From the cell containing the given text, extract its center point as (x, y) coordinate. 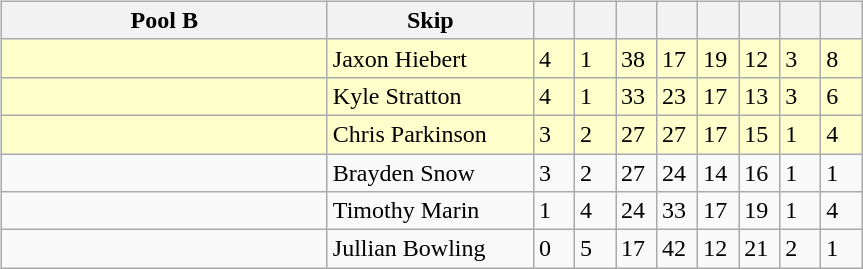
15 (760, 134)
Kyle Stratton (430, 96)
16 (760, 173)
8 (842, 58)
38 (636, 58)
Brayden Snow (430, 173)
Timothy Marin (430, 211)
5 (594, 249)
13 (760, 96)
Pool B (164, 20)
Skip (430, 20)
14 (718, 173)
21 (760, 249)
23 (678, 96)
Chris Parkinson (430, 134)
42 (678, 249)
Jaxon Hiebert (430, 58)
0 (554, 249)
Jullian Bowling (430, 249)
6 (842, 96)
